Return the [x, y] coordinate for the center point of the cell that contains the specified text.  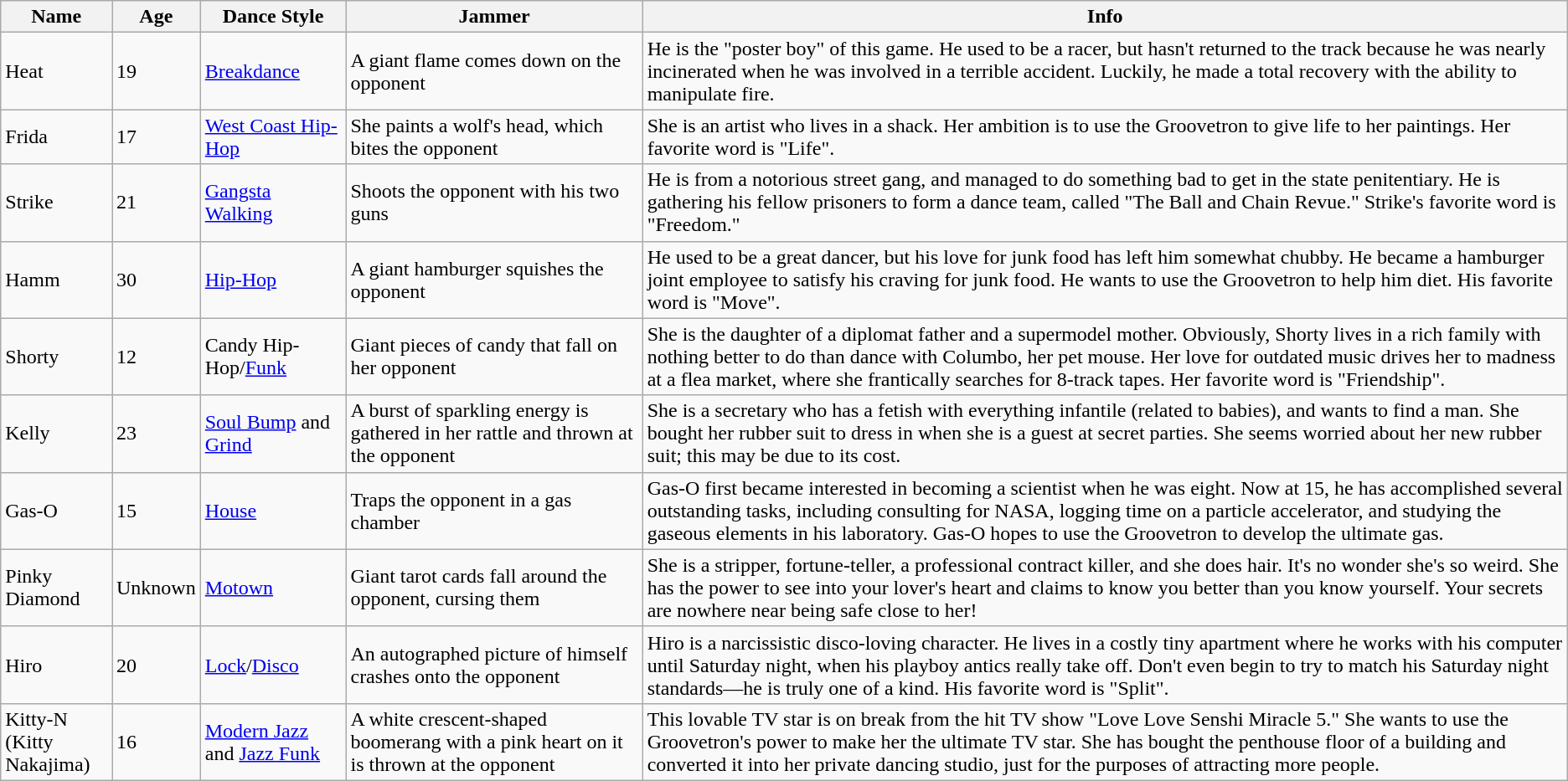
Pinky Diamond [57, 588]
She paints a wolf's head, which bites the opponent [494, 137]
A giant flame comes down on the opponent [494, 71]
Lock/Disco [273, 665]
West Coast Hip-Hop [273, 137]
Shorty [57, 357]
An autographed picture of himself crashes onto the opponent [494, 665]
A white crescent-shaped boomerang with a pink heart on it is thrown at the opponent [494, 742]
Shoots the opponent with his two guns [494, 203]
19 [157, 71]
Giant tarot cards fall around the opponent, cursing them [494, 588]
Hip-Hop [273, 280]
Jammer [494, 17]
Strike [57, 203]
Giant pieces of candy that fall on her opponent [494, 357]
Candy Hip-Hop/Funk [273, 357]
Gas-O [57, 511]
Motown [273, 588]
Frida [57, 137]
30 [157, 280]
12 [157, 357]
Kitty-N(Kitty Nakajima) [57, 742]
Info [1105, 17]
Unknown [157, 588]
Dance Style [273, 17]
Name [57, 17]
16 [157, 742]
A giant hamburger squishes the opponent [494, 280]
20 [157, 665]
Gangsta Walking [273, 203]
23 [157, 434]
Heat [57, 71]
21 [157, 203]
15 [157, 511]
Traps the opponent in a gas chamber [494, 511]
17 [157, 137]
A burst of sparkling energy is gathered in her rattle and thrown at the opponent [494, 434]
She is an artist who lives in a shack. Her ambition is to use the Groovetron to give life to her paintings. Her favorite word is "Life". [1105, 137]
Age [157, 17]
Modern Jazz and Jazz Funk [273, 742]
Soul Bump and Grind [273, 434]
Hiro [57, 665]
Hamm [57, 280]
House [273, 511]
Kelly [57, 434]
Breakdance [273, 71]
